Return (X, Y) of the center of cell containing provided text 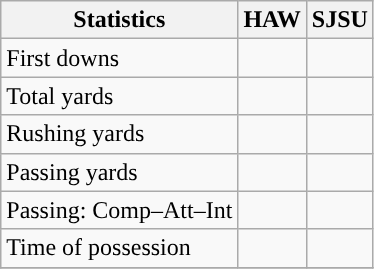
First downs (120, 58)
SJSU (340, 20)
Statistics (120, 20)
Time of possession (120, 248)
Passing yards (120, 172)
Rushing yards (120, 134)
Passing: Comp–Att–Int (120, 210)
HAW (272, 20)
Total yards (120, 96)
